Locate the cell with the specified text and output its [X, Y] center coordinate. 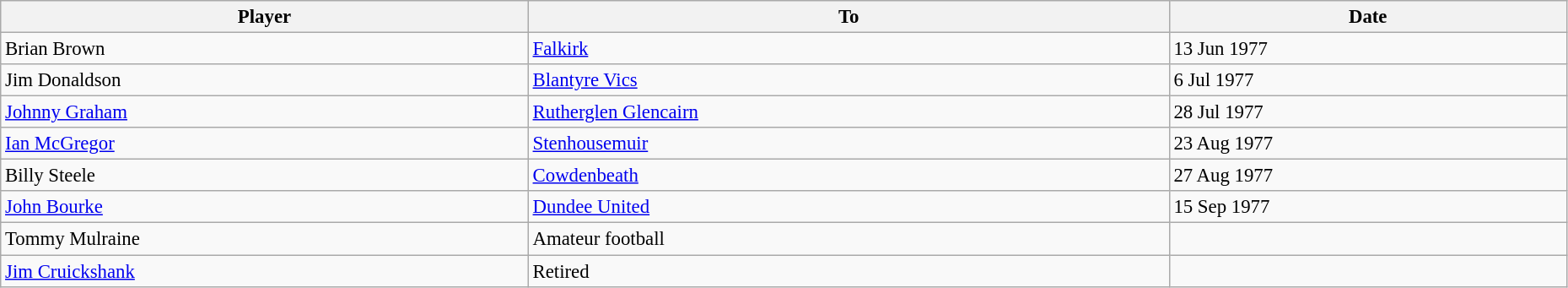
27 Aug 1977 [1368, 176]
15 Sep 1977 [1368, 207]
23 Aug 1977 [1368, 144]
13 Jun 1977 [1368, 49]
Amateur football [849, 239]
Date [1368, 17]
Billy Steele [265, 176]
To [849, 17]
Blantyre Vics [849, 80]
6 Jul 1977 [1368, 80]
Retired [849, 271]
Johnny Graham [265, 112]
Tommy Mulraine [265, 239]
Falkirk [849, 49]
Dundee United [849, 207]
Ian McGregor [265, 144]
Jim Donaldson [265, 80]
Rutherglen Glencairn [849, 112]
Brian Brown [265, 49]
Cowdenbeath [849, 176]
Jim Cruickshank [265, 271]
28 Jul 1977 [1368, 112]
Player [265, 17]
Stenhousemuir [849, 144]
John Bourke [265, 207]
